Capture the cell that displays the provided text and extract its [X, Y] central coordinate. 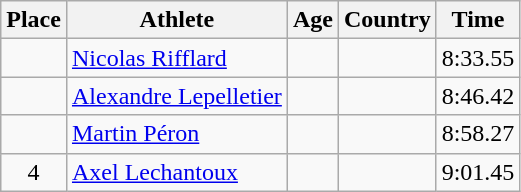
4 [34, 172]
8:58.27 [478, 134]
Country [387, 20]
8:33.55 [478, 58]
Alexandre Lepelletier [176, 96]
Martin Péron [176, 134]
Nicolas Rifflard [176, 58]
Axel Lechantoux [176, 172]
Time [478, 20]
Place [34, 20]
Athlete [176, 20]
Age [312, 20]
8:46.42 [478, 96]
9:01.45 [478, 172]
